Capture the cell that displays the provided text and extract its (X, Y) central coordinate. 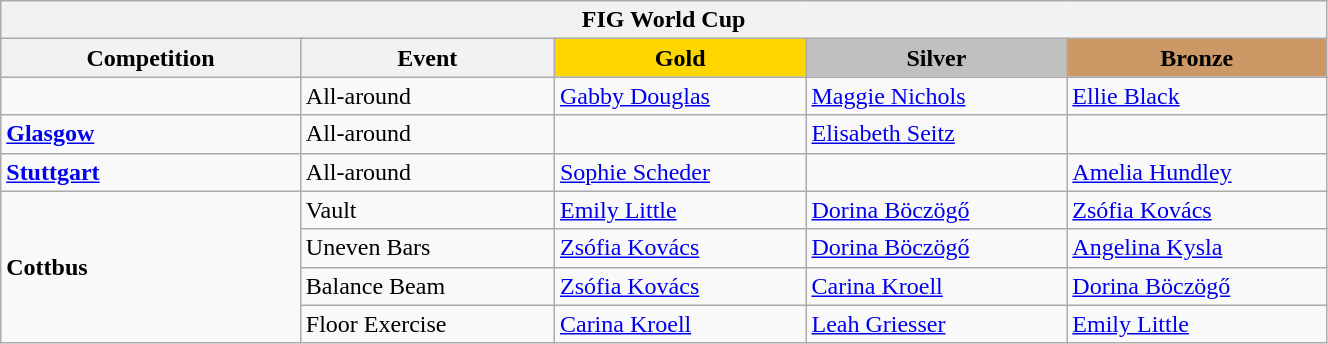
Uneven Bars (427, 248)
Silver (936, 58)
Maggie Nichols (936, 96)
Ellie Black (1197, 96)
Elisabeth Seitz (936, 134)
Gold (680, 58)
Angelina Kysla (1197, 248)
Glasgow (151, 134)
Competition (151, 58)
Bronze (1197, 58)
Gabby Douglas (680, 96)
Leah Griesser (936, 324)
Balance Beam (427, 286)
Amelia Hundley (1197, 172)
Floor Exercise (427, 324)
Stuttgart (151, 172)
Sophie Scheder (680, 172)
Cottbus (151, 267)
Event (427, 58)
Vault (427, 210)
FIG World Cup (664, 20)
